For the text-containing cell, return its midpoint in [X, Y] coordinate format. 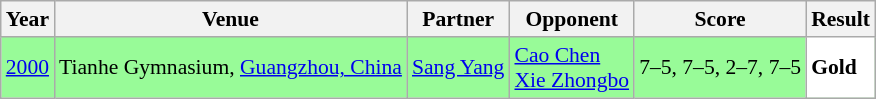
Venue [230, 19]
7–5, 7–5, 2–7, 7–5 [720, 68]
Year [28, 19]
Opponent [572, 19]
2000 [28, 68]
Tianhe Gymnasium, Guangzhou, China [230, 68]
Result [840, 19]
Sang Yang [458, 68]
Cao Chen Xie Zhongbo [572, 68]
Gold [840, 68]
Partner [458, 19]
Score [720, 19]
